For the text-containing cell, return its midpoint in [X, Y] coordinate format. 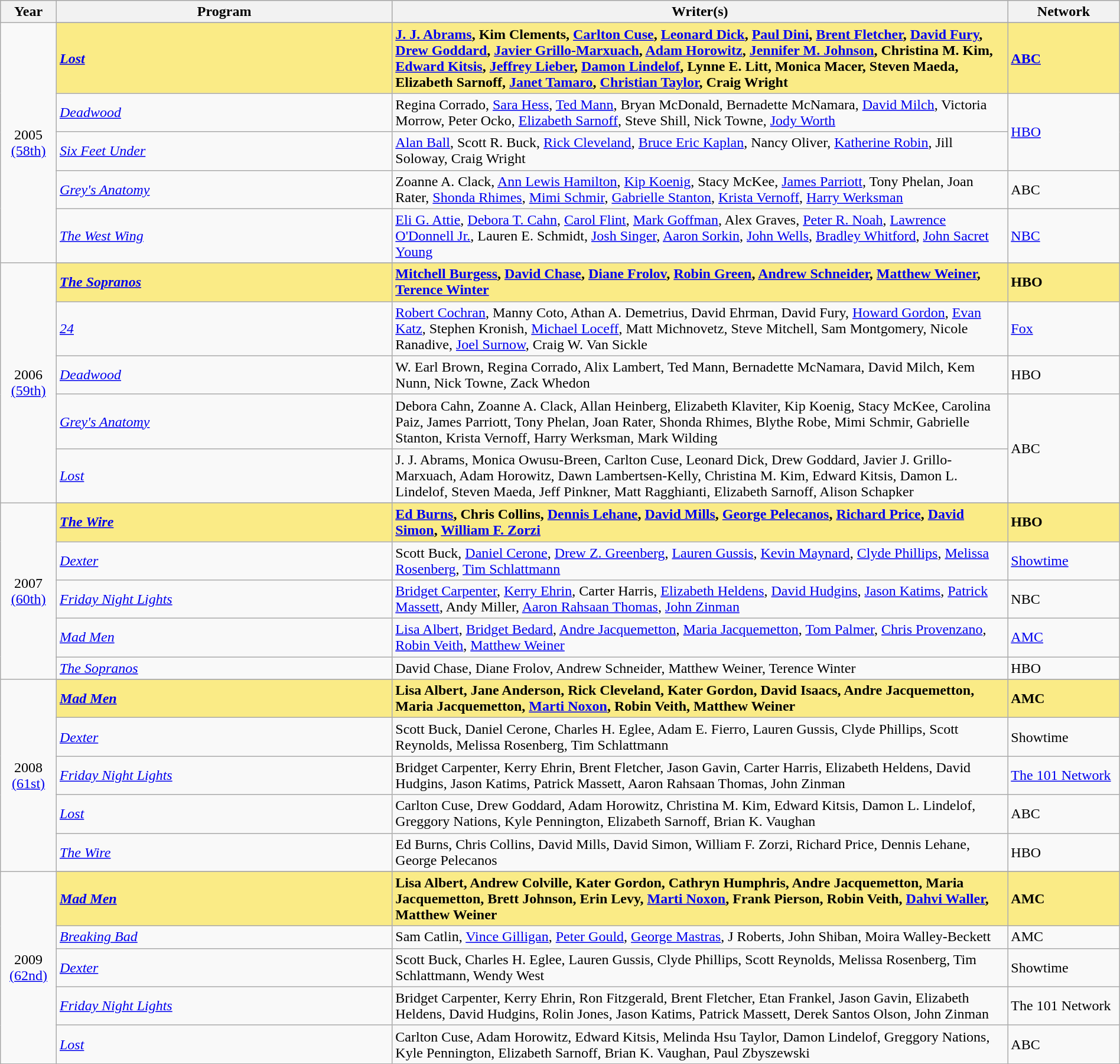
Year [28, 12]
Fox [1063, 328]
Writer(s) [700, 12]
The West Wing [224, 236]
2007(60th) [28, 591]
W. Earl Brown, Regina Corrado, Alix Lambert, Ted Mann, Bernadette McNamara, David Milch, Kem Nunn, Nick Towne, Zack Whedon [700, 375]
Ed Burns, Chris Collins, Dennis Lehane, David Mills, George Pelecanos, Richard Price, David Simon, William F. Zorzi [700, 522]
Ed Burns, Chris Collins, David Mills, David Simon, William F. Zorzi, Richard Price, Dennis Lehane, George Pelecanos [700, 852]
Scott Buck, Daniel Cerone, Drew Z. Greenberg, Lauren Gussis, Kevin Maynard, Clyde Phillips, Melissa Rosenberg, Tim Schlattmann [700, 560]
2006(59th) [28, 383]
Lisa Albert, Bridget Bedard, Andre Jacquemetton, Maria Jacquemetton, Tom Palmer, Chris Provenzano, Robin Veith, Matthew Weiner [700, 638]
2009(62nd) [28, 968]
David Chase, Diane Frolov, Andrew Schneider, Matthew Weiner, Terence Winter [700, 668]
Six Feet Under [224, 151]
Scott Buck, Daniel Cerone, Charles H. Eglee, Adam E. Fierro, Lauren Gussis, Clyde Phillips, Scott Reynolds, Melissa Rosenberg, Tim Schlattmann [700, 737]
2008(61st) [28, 775]
Scott Buck, Charles H. Eglee, Lauren Gussis, Clyde Phillips, Scott Reynolds, Melissa Rosenberg, Tim Schlattmann, Wendy West [700, 968]
Network [1063, 12]
Alan Ball, Scott R. Buck, Rick Cleveland, Bruce Eric Kaplan, Nancy Oliver, Katherine Robin, Jill Soloway, Craig Wright [700, 151]
Mitchell Burgess, David Chase, Diane Frolov, Robin Green, Andrew Schneider, Matthew Weiner, Terence Winter [700, 282]
Program [224, 12]
Breaking Bad [224, 937]
2005(58th) [28, 143]
24 [224, 328]
Sam Catlin, Vince Gilligan, Peter Gould, George Mastras, J Roberts, John Shiban, Moira Walley-Beckett [700, 937]
